Output the [X, Y] coordinate of the center of the cell containing the given text.  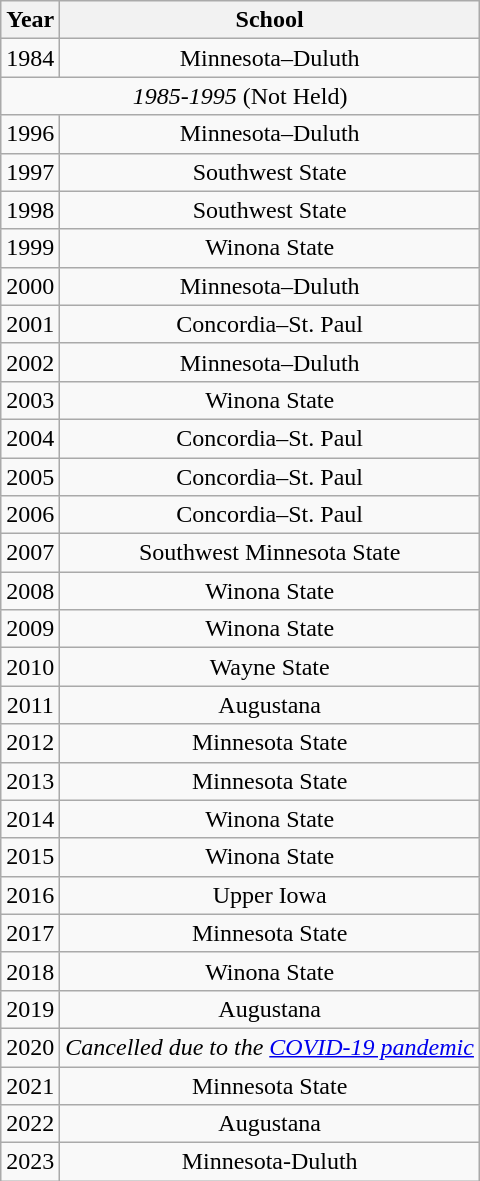
1984 [30, 58]
2000 [30, 286]
1997 [30, 172]
2008 [30, 591]
2019 [30, 1009]
2005 [30, 477]
2007 [30, 553]
1996 [30, 134]
Year [30, 20]
2021 [30, 1085]
2011 [30, 705]
2012 [30, 743]
2002 [30, 362]
2022 [30, 1124]
2004 [30, 438]
2015 [30, 857]
Cancelled due to the COVID-19 pandemic [270, 1047]
2006 [30, 515]
2016 [30, 895]
2020 [30, 1047]
Minnesota-Duluth [270, 1162]
2013 [30, 781]
1999 [30, 248]
2018 [30, 971]
School [270, 20]
2010 [30, 667]
2014 [30, 819]
Wayne State [270, 667]
1985-1995 (Not Held) [240, 96]
1998 [30, 210]
Southwest Minnesota State [270, 553]
2001 [30, 324]
2009 [30, 629]
2003 [30, 400]
Upper Iowa [270, 895]
2017 [30, 933]
2023 [30, 1162]
